From the cell containing the given text, extract its center point as [X, Y] coordinate. 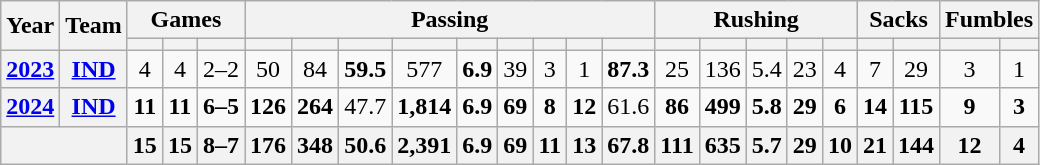
59.5 [366, 69]
6 [840, 107]
2024 [30, 107]
84 [316, 69]
7 [874, 69]
5.7 [766, 145]
67.8 [628, 145]
86 [677, 107]
264 [316, 107]
348 [316, 145]
8–7 [220, 145]
499 [722, 107]
25 [677, 69]
87.3 [628, 69]
14 [874, 107]
2023 [30, 69]
50 [268, 69]
8 [550, 107]
136 [722, 69]
39 [516, 69]
176 [268, 145]
13 [584, 145]
10 [840, 145]
126 [268, 107]
Passing [450, 20]
577 [424, 69]
23 [804, 69]
Sacks [898, 20]
635 [722, 145]
Fumbles [990, 20]
47.7 [366, 107]
144 [916, 145]
9 [970, 107]
111 [677, 145]
50.6 [366, 145]
2,391 [424, 145]
5.4 [766, 69]
61.6 [628, 107]
1,814 [424, 107]
Games [186, 20]
Year [30, 26]
5.8 [766, 107]
2–2 [220, 69]
21 [874, 145]
Team [94, 26]
115 [916, 107]
Rushing [756, 20]
6–5 [220, 107]
